Capture the cell that displays the provided text and extract its [X, Y] central coordinate. 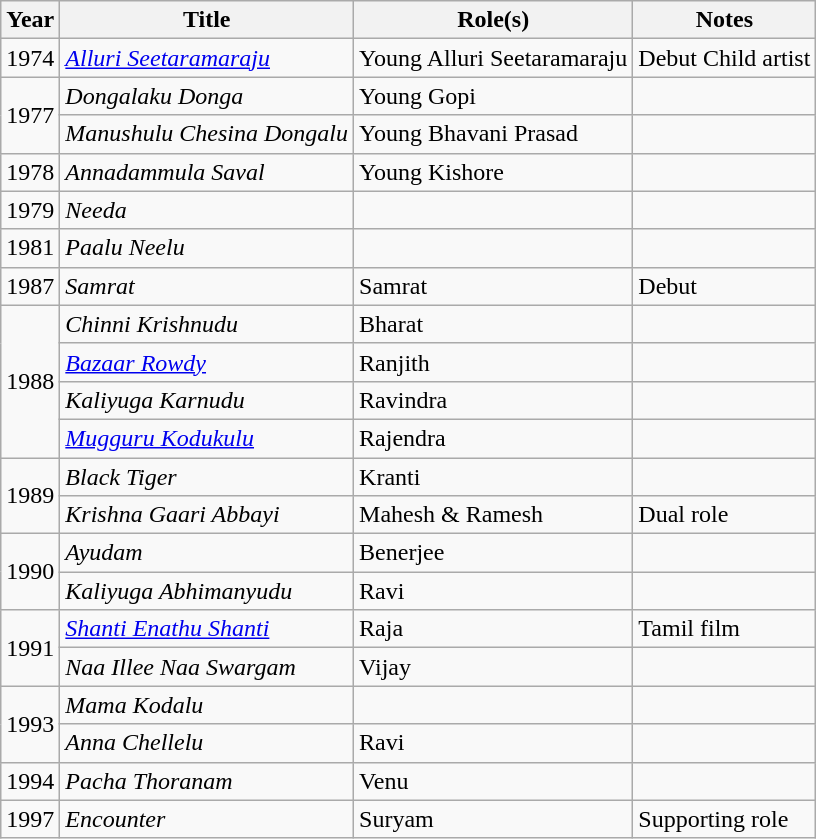
Bazaar Rowdy [207, 362]
Kaliyuga Karnudu [207, 400]
Vijay [494, 667]
Naa Illee Naa Swargam [207, 667]
1977 [30, 115]
Krishna Gaari Abbayi [207, 515]
1974 [30, 58]
Encounter [207, 819]
Debut [724, 286]
Ravindra [494, 400]
Black Tiger [207, 477]
1993 [30, 724]
1990 [30, 572]
Young Alluri Seetaramaraju [494, 58]
1988 [30, 381]
1981 [30, 248]
Rajendra [494, 438]
Supporting role [724, 819]
Ranjith [494, 362]
1979 [30, 210]
Mahesh & Ramesh [494, 515]
Suryam [494, 819]
Paalu Neelu [207, 248]
Venu [494, 781]
1997 [30, 819]
1994 [30, 781]
Ayudam [207, 553]
Young Bhavani Prasad [494, 134]
1991 [30, 648]
Young Gopi [494, 96]
Annadammula Saval [207, 172]
Pacha Thoranam [207, 781]
Benerjee [494, 553]
Debut Child artist [724, 58]
Kranti [494, 477]
1987 [30, 286]
Shanti Enathu Shanti [207, 629]
Role(s) [494, 20]
Dongalaku Donga [207, 96]
1978 [30, 172]
Mugguru Kodukulu [207, 438]
Manushulu Chesina Dongalu [207, 134]
Year [30, 20]
Tamil film [724, 629]
Mama Kodalu [207, 705]
Anna Chellelu [207, 743]
Kaliyuga Abhimanyudu [207, 591]
Chinni Krishnudu [207, 324]
1989 [30, 496]
Raja [494, 629]
Alluri Seetaramaraju [207, 58]
Needa [207, 210]
Notes [724, 20]
Young Kishore [494, 172]
Dual role [724, 515]
Bharat [494, 324]
Title [207, 20]
